Output the (x, y) coordinate of the center of the cell containing the given text.  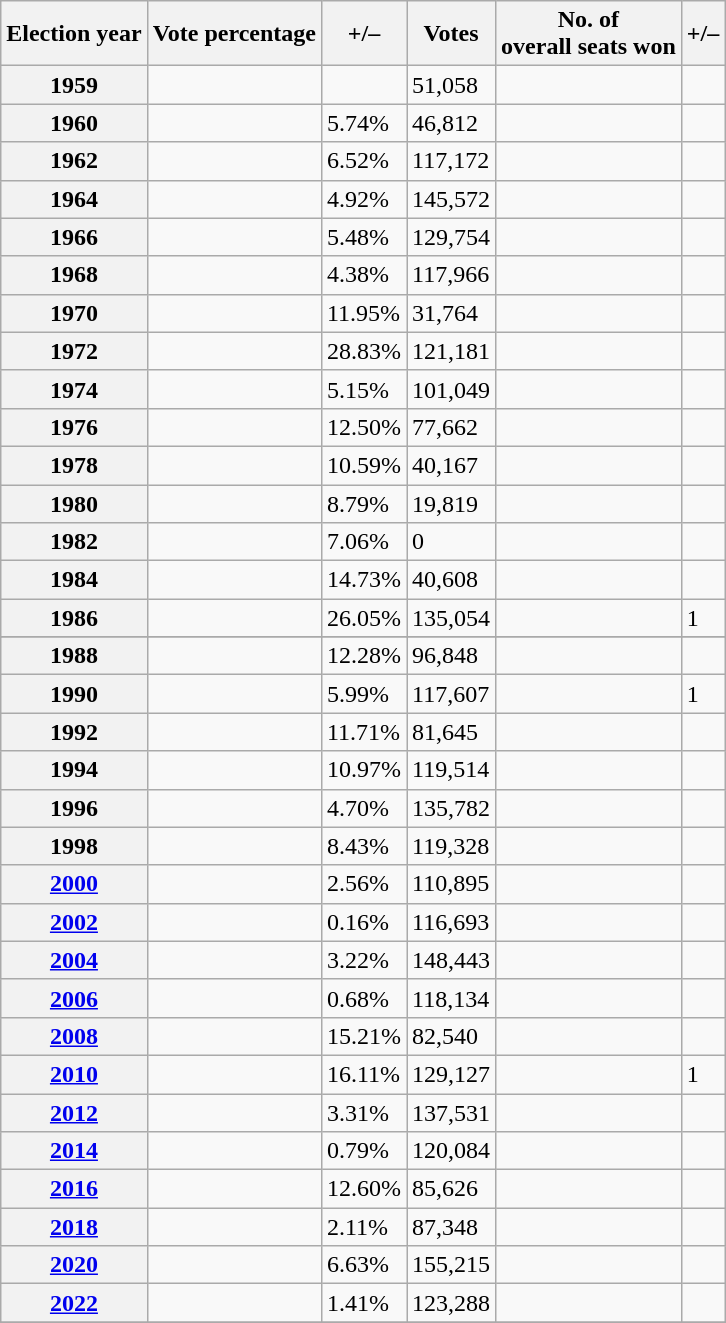
11.71% (364, 732)
118,134 (452, 998)
96,848 (452, 656)
1984 (74, 580)
2000 (74, 884)
101,049 (452, 389)
5.48% (364, 237)
16.11% (364, 1074)
2012 (74, 1113)
1996 (74, 808)
117,172 (452, 161)
2014 (74, 1151)
28.83% (364, 351)
155,215 (452, 1265)
1978 (74, 465)
Votes (452, 34)
2006 (74, 998)
1960 (74, 123)
7.06% (364, 542)
2004 (74, 960)
117,607 (452, 694)
5.99% (364, 694)
129,127 (452, 1074)
6.63% (364, 1265)
4.38% (364, 275)
2008 (74, 1036)
116,693 (452, 922)
82,540 (452, 1036)
1974 (74, 389)
1959 (74, 85)
1966 (74, 237)
1964 (74, 199)
1998 (74, 846)
No. ofoverall seats won (589, 34)
2020 (74, 1265)
81,645 (452, 732)
0.79% (364, 1151)
10.59% (364, 465)
135,054 (452, 618)
5.15% (364, 389)
11.95% (364, 313)
85,626 (452, 1189)
1962 (74, 161)
121,181 (452, 351)
123,288 (452, 1303)
110,895 (452, 884)
1976 (74, 427)
2.56% (364, 884)
40,167 (452, 465)
117,966 (452, 275)
10.97% (364, 770)
46,812 (452, 123)
3.31% (364, 1113)
1968 (74, 275)
1980 (74, 503)
26.05% (364, 618)
8.43% (364, 846)
12.28% (364, 656)
1986 (74, 618)
19,819 (452, 503)
0.68% (364, 998)
3.22% (364, 960)
51,058 (452, 85)
148,443 (452, 960)
31,764 (452, 313)
14.73% (364, 580)
1994 (74, 770)
15.21% (364, 1036)
0.16% (364, 922)
2002 (74, 922)
5.74% (364, 123)
1982 (74, 542)
12.60% (364, 1189)
Vote percentage (234, 34)
135,782 (452, 808)
1990 (74, 694)
129,754 (452, 237)
12.50% (364, 427)
1970 (74, 313)
137,531 (452, 1113)
4.70% (364, 808)
Election year (74, 34)
2016 (74, 1189)
87,348 (452, 1227)
1988 (74, 656)
1992 (74, 732)
2018 (74, 1227)
1972 (74, 351)
119,328 (452, 846)
8.79% (364, 503)
2022 (74, 1303)
2010 (74, 1074)
2.11% (364, 1227)
4.92% (364, 199)
119,514 (452, 770)
40,608 (452, 580)
120,084 (452, 1151)
6.52% (364, 161)
77,662 (452, 427)
145,572 (452, 199)
1.41% (364, 1303)
0 (452, 542)
